Return (x, y) of the center of cell containing provided text 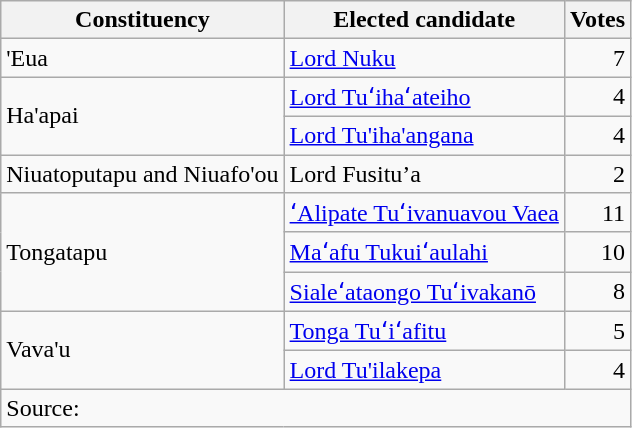
Maʻafu Tukuiʻaulahi (424, 252)
ʻAlipate Tuʻivanuavou Vaea (424, 213)
Lord Nuku (424, 58)
Constituency (142, 20)
10 (597, 252)
8 (597, 292)
Lord Tu'iha'angana (424, 135)
5 (597, 331)
Ha'apai (142, 116)
7 (597, 58)
Source: (316, 408)
'Eua (142, 58)
Vava'u (142, 350)
Tongatapu (142, 252)
Lord Fusitu’a (424, 173)
11 (597, 213)
Niuatoputapu and Niuafo'ou (142, 173)
Votes (597, 20)
Sialeʻataongo Tuʻivakanō (424, 292)
Lord Tuʻihaʻateiho (424, 97)
Tonga Tuʻiʻafitu (424, 331)
2 (597, 173)
Lord Tu'ilakepa (424, 370)
Elected candidate (424, 20)
